Return (x, y) of the center of cell containing provided text 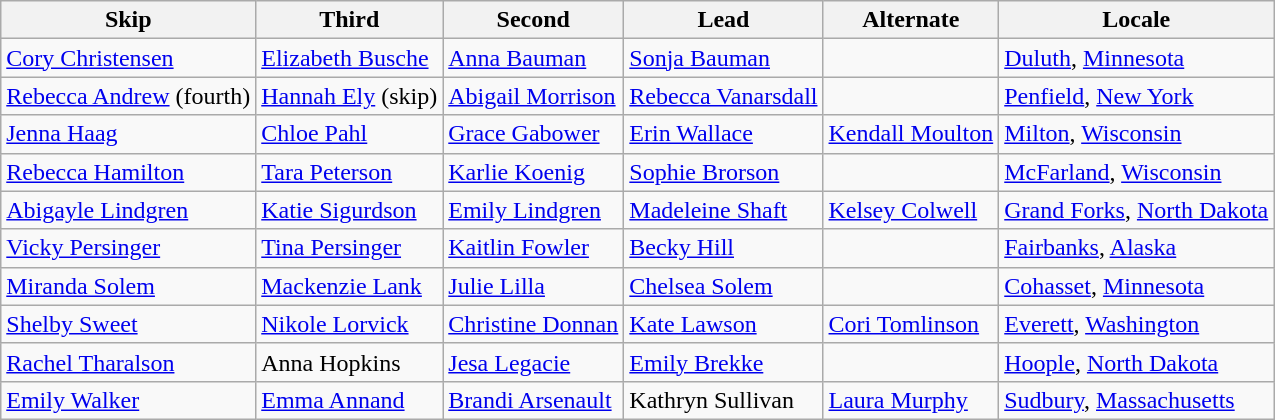
Lead (724, 20)
Grand Forks, North Dakota (1136, 210)
Hoople, North Dakota (1136, 362)
Kaitlin Fowler (534, 248)
Karlie Koenig (534, 172)
Hannah Ely (skip) (350, 96)
Jesa Legacie (534, 362)
Katie Sigurdson (350, 210)
Anna Hopkins (350, 362)
Sophie Brorson (724, 172)
Cohasset, Minnesota (1136, 286)
Duluth, Minnesota (1136, 58)
Cori Tomlinson (911, 324)
Rebecca Andrew (fourth) (128, 96)
Emily Lindgren (534, 210)
Second (534, 20)
Cory Christensen (128, 58)
Emily Walker (128, 400)
Penfield, New York (1136, 96)
McFarland, Wisconsin (1136, 172)
Chelsea Solem (724, 286)
Nikole Lorvick (350, 324)
Locale (1136, 20)
Rebecca Vanarsdall (724, 96)
Skip (128, 20)
Third (350, 20)
Brandi Arsenault (534, 400)
Alternate (911, 20)
Christine Donnan (534, 324)
Becky Hill (724, 248)
Everett, Washington (1136, 324)
Kate Lawson (724, 324)
Anna Bauman (534, 58)
Abigail Morrison (534, 96)
Kendall Moulton (911, 134)
Tina Persinger (350, 248)
Fairbanks, Alaska (1136, 248)
Sudbury, Massachusetts (1136, 400)
Vicky Persinger (128, 248)
Julie Lilla (534, 286)
Tara Peterson (350, 172)
Emily Brekke (724, 362)
Madeleine Shaft (724, 210)
Jenna Haag (128, 134)
Kelsey Colwell (911, 210)
Milton, Wisconsin (1136, 134)
Erin Wallace (724, 134)
Rachel Tharalson (128, 362)
Rebecca Hamilton (128, 172)
Miranda Solem (128, 286)
Elizabeth Busche (350, 58)
Grace Gabower (534, 134)
Abigayle Lindgren (128, 210)
Kathryn Sullivan (724, 400)
Shelby Sweet (128, 324)
Laura Murphy (911, 400)
Emma Annand (350, 400)
Sonja Bauman (724, 58)
Chloe Pahl (350, 134)
Mackenzie Lank (350, 286)
